For the text-containing cell, return its midpoint in (x, y) coordinate format. 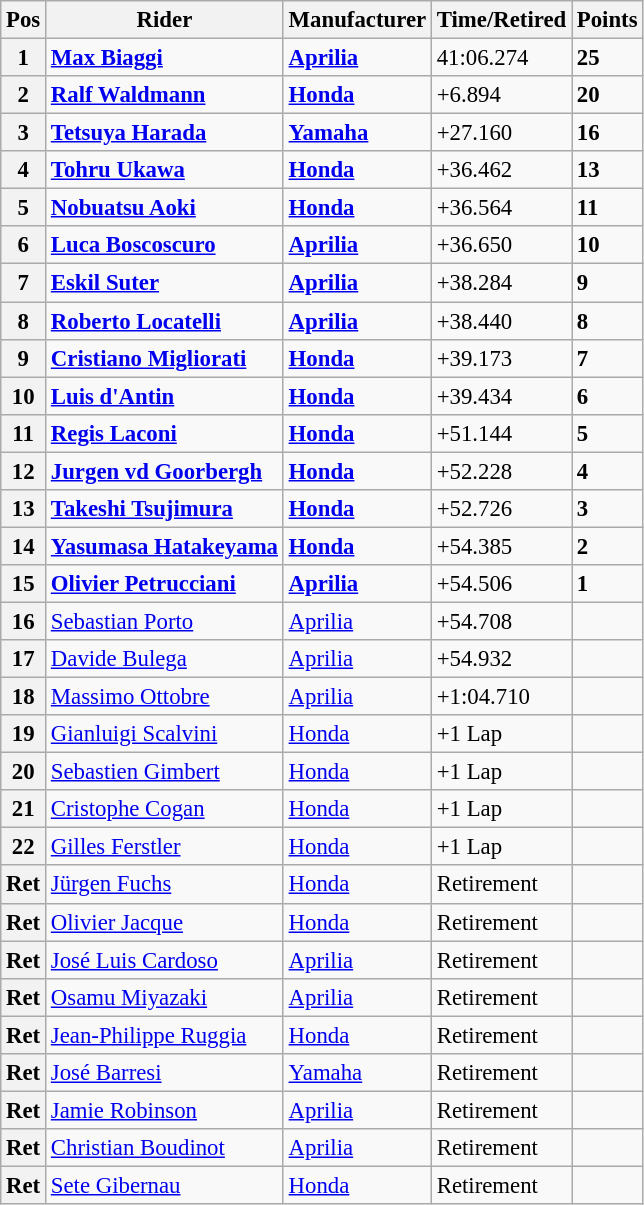
Jean-Philippe Ruggia (165, 1035)
Pos (24, 20)
Yasumasa Hatakeyama (165, 546)
25 (608, 58)
Regis Laconi (165, 433)
+27.160 (501, 133)
Tohru Ukawa (165, 170)
+36.650 (501, 245)
Cristophe Cogan (165, 809)
Manufacturer (357, 20)
+52.228 (501, 471)
Sete Gibernau (165, 1185)
Luca Boscoscuro (165, 245)
+6.894 (501, 95)
Olivier Jacque (165, 922)
21 (24, 809)
+54.385 (501, 546)
Gianluigi Scalvini (165, 734)
22 (24, 847)
Osamu Miyazaki (165, 997)
Roberto Locatelli (165, 321)
Jurgen vd Goorbergh (165, 471)
+51.144 (501, 433)
12 (24, 471)
15 (24, 584)
Eskil Suter (165, 283)
José Luis Cardoso (165, 960)
+52.726 (501, 509)
14 (24, 546)
17 (24, 659)
Olivier Petrucciani (165, 584)
Ralf Waldmann (165, 95)
Sebastian Porto (165, 621)
+38.440 (501, 321)
Nobuatsu Aoki (165, 208)
Max Biaggi (165, 58)
+1:04.710 (501, 697)
19 (24, 734)
Sebastien Gimbert (165, 772)
José Barresi (165, 1073)
+36.462 (501, 170)
Tetsuya Harada (165, 133)
Gilles Ferstler (165, 847)
+54.932 (501, 659)
+38.284 (501, 283)
+54.506 (501, 584)
Davide Bulega (165, 659)
Takeshi Tsujimura (165, 509)
Christian Boudinot (165, 1148)
41:06.274 (501, 58)
Jürgen Fuchs (165, 885)
+54.708 (501, 621)
Time/Retired (501, 20)
+39.173 (501, 358)
Jamie Robinson (165, 1110)
+39.434 (501, 396)
Rider (165, 20)
Points (608, 20)
Cristiano Migliorati (165, 358)
18 (24, 697)
+36.564 (501, 208)
Luis d'Antin (165, 396)
Massimo Ottobre (165, 697)
